Find where the given text appears and provide that cell's center as [X, Y] coordinate. 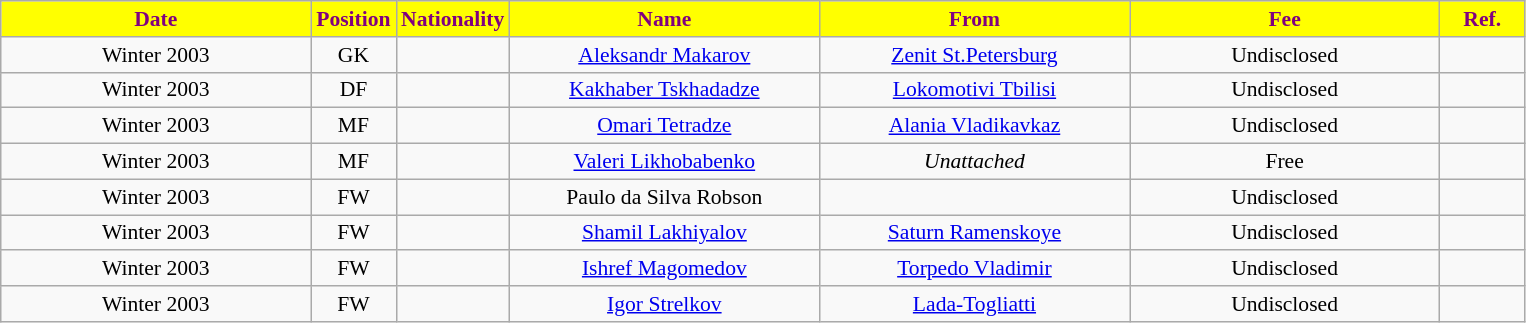
Valeri Likhobabenko [664, 162]
Aleksandr Makarov [664, 55]
DF [354, 90]
Omari Tetradze [664, 126]
Nationality [452, 19]
Unattached [974, 162]
Position [354, 19]
Saturn Ramenskoye [974, 233]
Ishref Magomedov [664, 269]
Lada-Togliatti [974, 304]
Free [1285, 162]
Lokomotivi Tbilisi [974, 90]
Zenit St.Petersburg [974, 55]
Date [156, 19]
Fee [1285, 19]
Kakhaber Tskhadadze [664, 90]
Ref. [1482, 19]
Name [664, 19]
GK [354, 55]
Torpedo Vladimir [974, 269]
Igor Strelkov [664, 304]
From [974, 19]
Shamil Lakhiyalov [664, 233]
Paulo da Silva Robson [664, 197]
Alania Vladikavkaz [974, 126]
